Pinpoint the cell where the given text exists, returning its [x, y] midpoint coordinate. 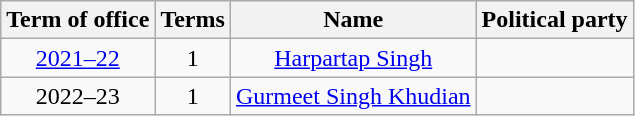
2022–23 [78, 96]
Gurmeet Singh Khudian [353, 96]
2021–22 [78, 58]
Name [353, 20]
Political party [554, 20]
Terms [193, 20]
Harpartap Singh [353, 58]
Term of office [78, 20]
